Locate the cell with the specified text and output its (x, y) center coordinate. 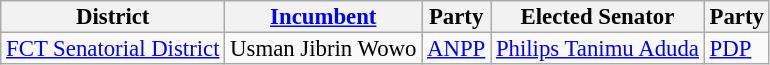
Incumbent (324, 17)
PDP (736, 49)
FCT Senatorial District (113, 49)
ANPP (456, 49)
District (113, 17)
Philips Tanimu Aduda (598, 49)
Elected Senator (598, 17)
Usman Jibrin Wowo (324, 49)
